Locate the cell with the specified text and output its (x, y) center coordinate. 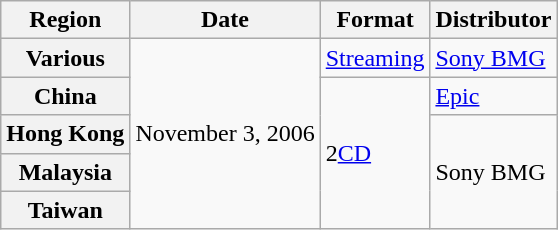
Streaming (375, 58)
2CD (375, 153)
Hong Kong (66, 134)
Region (66, 20)
Various (66, 58)
Format (375, 20)
Malaysia (66, 172)
Date (225, 20)
Distributor (494, 20)
Taiwan (66, 210)
China (66, 96)
November 3, 2006 (225, 134)
Epic (494, 96)
